Capture the cell that displays the provided text and extract its [X, Y] central coordinate. 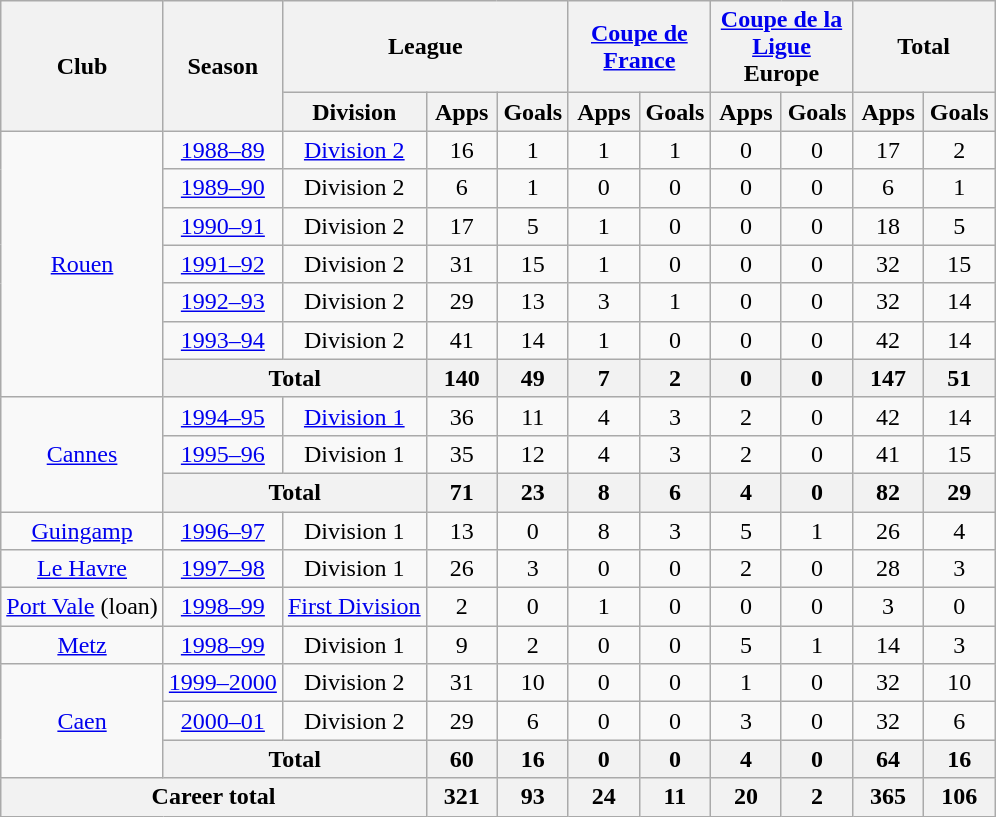
Coupe de France [639, 47]
1993–94 [222, 340]
2000–01 [222, 721]
Caen [82, 721]
18 [888, 226]
Season [222, 66]
106 [960, 797]
9 [462, 645]
1994–95 [222, 416]
51 [960, 378]
71 [462, 492]
36 [462, 416]
82 [888, 492]
Career total [214, 797]
League [425, 47]
Guingamp [82, 531]
64 [888, 759]
140 [462, 378]
Le Havre [82, 569]
1995–96 [222, 454]
321 [462, 797]
23 [532, 492]
First Division [354, 607]
12 [532, 454]
1991–92 [222, 264]
35 [462, 454]
20 [746, 797]
49 [532, 378]
7 [604, 378]
1997–98 [222, 569]
28 [888, 569]
60 [462, 759]
Port Vale (loan) [82, 607]
1989–90 [222, 188]
Metz [82, 645]
Coupe de la LigueEurope [781, 47]
1999–2000 [222, 683]
147 [888, 378]
365 [888, 797]
1992–93 [222, 302]
24 [604, 797]
Cannes [82, 454]
Club [82, 66]
1990–91 [222, 226]
93 [532, 797]
Division [354, 112]
Rouen [82, 264]
1996–97 [222, 531]
1988–89 [222, 150]
